Return the [x, y] coordinate for the center point of the cell that contains the specified text.  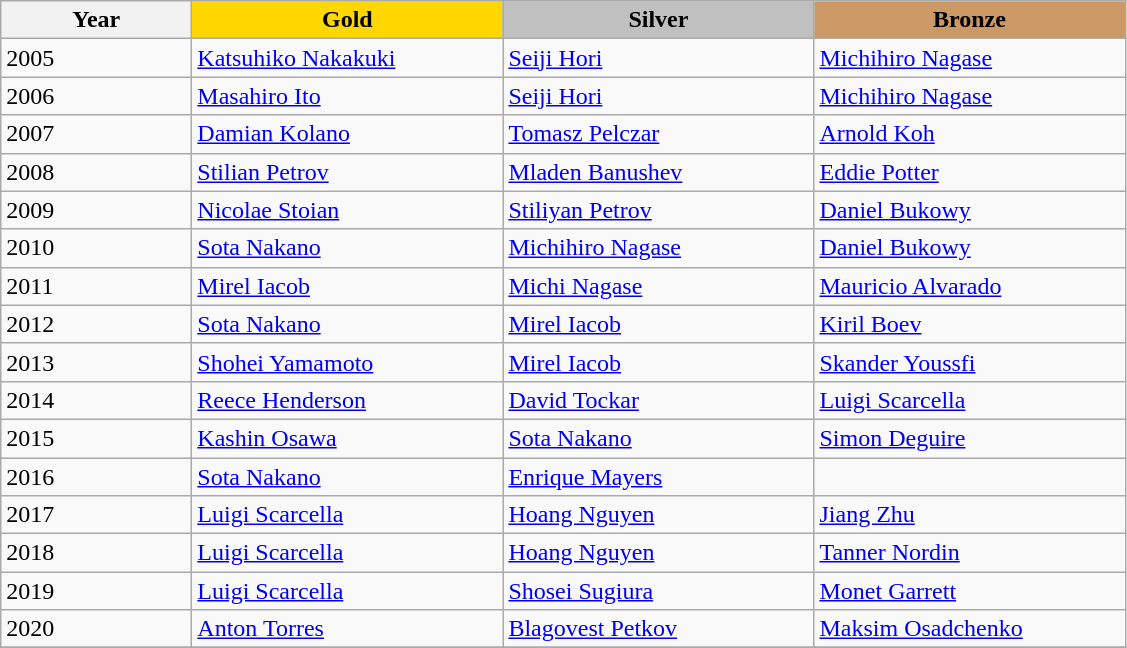
Michi Nagase [658, 286]
Reece Henderson [348, 400]
Tanner Nordin [970, 553]
2006 [96, 96]
Stiliyan Petrov [658, 210]
2012 [96, 324]
Eddie Potter [970, 172]
2011 [96, 286]
Shosei Sugiura [658, 591]
2016 [96, 477]
Katsuhiko Nakakuki [348, 58]
Nicolae Stoian [348, 210]
Gold [348, 20]
2018 [96, 553]
Simon Deguire [970, 438]
2009 [96, 210]
2010 [96, 248]
Tomasz Pelczar [658, 134]
Year [96, 20]
Masahiro Ito [348, 96]
2007 [96, 134]
2013 [96, 362]
2017 [96, 515]
Kashin Osawa [348, 438]
Damian Kolano [348, 134]
Mladen Banushev [658, 172]
Bronze [970, 20]
Silver [658, 20]
Blagovest Petkov [658, 629]
Stilian Petrov [348, 172]
2014 [96, 400]
2005 [96, 58]
2020 [96, 629]
Arnold Koh [970, 134]
Monet Garrett [970, 591]
Skander Youssfi [970, 362]
2015 [96, 438]
Mauricio Alvarado [970, 286]
Jiang Zhu [970, 515]
David Tockar [658, 400]
2008 [96, 172]
2019 [96, 591]
Maksim Osadchenko [970, 629]
Anton Torres [348, 629]
Shohei Yamamoto [348, 362]
Enrique Mayers [658, 477]
Kiril Boev [970, 324]
